Scan for the cell matching the given text and deliver its (X, Y) coordinate at center. 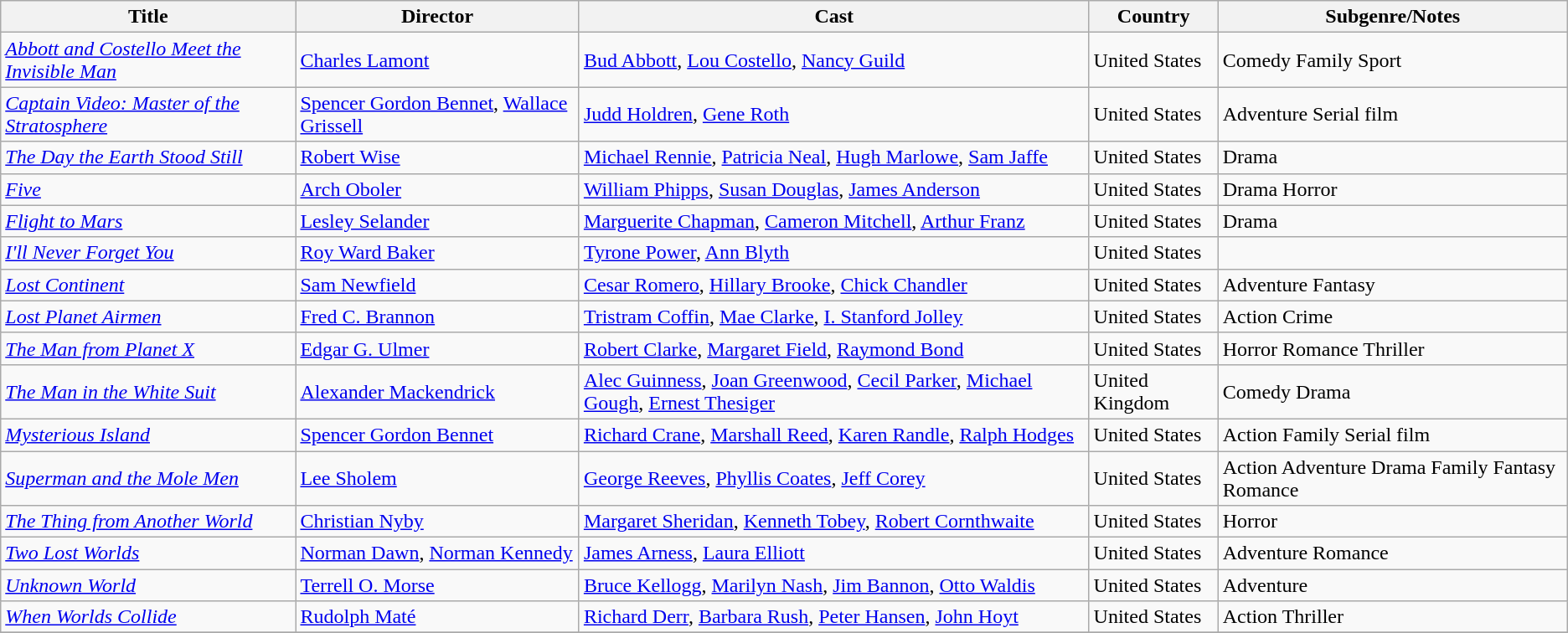
Roy Ward Baker (437, 253)
Adventure Fantasy (1392, 285)
Tyrone Power, Ann Blyth (834, 253)
The Thing from Another World (148, 522)
Tristram Coffin, Mae Clarke, I. Stanford Jolley (834, 316)
Lesley Selander (437, 221)
Arch Oboler (437, 189)
Lost Planet Airmen (148, 316)
James Arness, Laura Elliott (834, 553)
Fred C. Brannon (437, 316)
Richard Derr, Barbara Rush, Peter Hansen, John Hoyt (834, 617)
Margaret Sheridan, Kenneth Tobey, Robert Cornthwaite (834, 522)
Bud Abbott, Lou Costello, Nancy Guild (834, 60)
Director (437, 17)
Action Adventure Drama Family Fantasy Romance (1392, 477)
The Man in the White Suit (148, 392)
Spencer Gordon Bennet, Wallace Grissell (437, 114)
Horror (1392, 522)
Unknown World (148, 585)
Flight to Mars (148, 221)
Two Lost Worlds (148, 553)
I'll Never Forget You (148, 253)
United Kingdom (1153, 392)
Drama Horror (1392, 189)
Action Thriller (1392, 617)
Action Family Serial film (1392, 435)
Captain Video: Master of the Stratosphere (148, 114)
Charles Lamont (437, 60)
Lost Continent (148, 285)
Christian Nyby (437, 522)
Adventure Serial film (1392, 114)
Abbott and Costello Meet the Invisible Man (148, 60)
Adventure Romance (1392, 553)
Robert Clarke, Margaret Field, Raymond Bond (834, 348)
Adventure (1392, 585)
Superman and the Mole Men (148, 477)
Alexander Mackendrick (437, 392)
When Worlds Collide (148, 617)
Bruce Kellogg, Marilyn Nash, Jim Bannon, Otto Waldis (834, 585)
Comedy Drama (1392, 392)
Cast (834, 17)
Alec Guinness, Joan Greenwood, Cecil Parker, Michael Gough, Ernest Thesiger (834, 392)
Norman Dawn, Norman Kennedy (437, 553)
Richard Crane, Marshall Reed, Karen Randle, Ralph Hodges (834, 435)
Michael Rennie, Patricia Neal, Hugh Marlowe, Sam Jaffe (834, 157)
Robert Wise (437, 157)
Horror Romance Thriller (1392, 348)
Sam Newfield (437, 285)
Title (148, 17)
Marguerite Chapman, Cameron Mitchell, Arthur Franz (834, 221)
Subgenre/Notes (1392, 17)
The Man from Planet X (148, 348)
Action Crime (1392, 316)
Edgar G. Ulmer (437, 348)
Lee Sholem (437, 477)
Country (1153, 17)
Mysterious Island (148, 435)
Terrell O. Morse (437, 585)
Comedy Family Sport (1392, 60)
The Day the Earth Stood Still (148, 157)
William Phipps, Susan Douglas, James Anderson (834, 189)
Five (148, 189)
Rudolph Maté (437, 617)
Judd Holdren, Gene Roth (834, 114)
Spencer Gordon Bennet (437, 435)
George Reeves, Phyllis Coates, Jeff Corey (834, 477)
Cesar Romero, Hillary Brooke, Chick Chandler (834, 285)
